For the text-containing cell, return its midpoint in [X, Y] coordinate format. 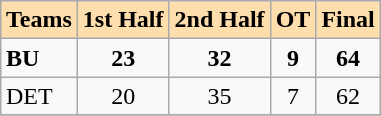
OT [293, 20]
9 [293, 58]
23 [123, 58]
1st Half [123, 20]
Teams [38, 20]
BU [38, 58]
2nd Half [220, 20]
Final [348, 20]
35 [220, 96]
62 [348, 96]
32 [220, 58]
64 [348, 58]
7 [293, 96]
20 [123, 96]
DET [38, 96]
